Search for the cell housing the specified text and yield its [x, y] center coordinate. 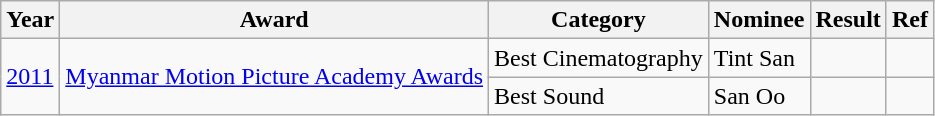
San Oo [759, 96]
Award [274, 20]
Nominee [759, 20]
Ref [910, 20]
Tint San [759, 58]
2011 [30, 77]
Best Cinematography [599, 58]
Myanmar Motion Picture Academy Awards [274, 77]
Best Sound [599, 96]
Result [848, 20]
Year [30, 20]
Category [599, 20]
